Capture the cell that displays the provided text and extract its (X, Y) central coordinate. 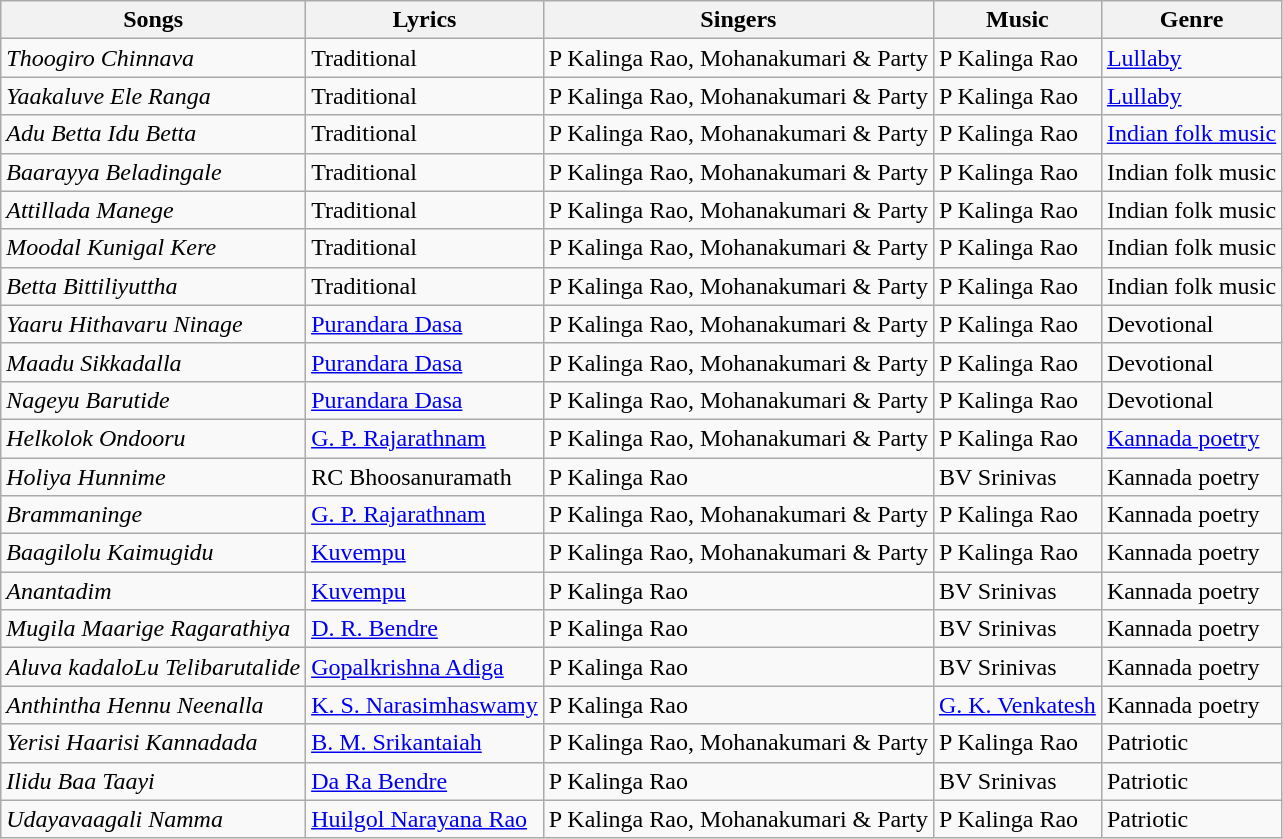
Yaakaluve Ele Ranga (154, 96)
Anthintha Hennu Neenalla (154, 705)
Brammaninge (154, 515)
Anantadim (154, 591)
Aluva kadaloLu Telibarutalide (154, 667)
Moodal Kunigal Kere (154, 248)
Songs (154, 20)
Adu Betta Idu Betta (154, 134)
Baarayya Beladingale (154, 172)
D. R. Bendre (425, 629)
Da Ra Bendre (425, 781)
Nageyu Barutide (154, 400)
Helkolok Ondooru (154, 438)
RC Bhoosanuramath (425, 477)
Yaaru Hithavaru Ninage (154, 324)
Baagilolu Kaimugidu (154, 553)
Maadu Sikkadalla (154, 362)
Music (1017, 20)
Attillada Manege (154, 210)
Udayavaagali Namma (154, 819)
Genre (1191, 20)
Betta Bittiliyuttha (154, 286)
Huilgol Narayana Rao (425, 819)
Holiya Hunnime (154, 477)
B. M. Srikantaiah (425, 743)
Yerisi Haarisi Kannadada (154, 743)
Thoogiro Chinnava (154, 58)
Lyrics (425, 20)
Ilidu Baa Taayi (154, 781)
Gopalkrishna Adiga (425, 667)
Mugila Maarige Ragarathiya (154, 629)
G. K. Venkatesh (1017, 705)
Singers (738, 20)
K. S. Narasimhaswamy (425, 705)
